Find where the given text appears and provide that cell's center as [X, Y] coordinate. 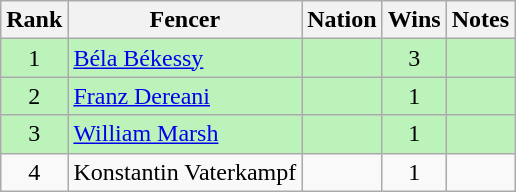
Fencer [185, 20]
Nation [342, 20]
William Marsh [185, 134]
Béla Békessy [185, 58]
Wins [414, 20]
4 [34, 172]
Konstantin Vaterkampf [185, 172]
2 [34, 96]
Rank [34, 20]
Notes [480, 20]
Franz Dereani [185, 96]
